Detect which cell encompasses the target text, then output its [x, y] center coordinate. 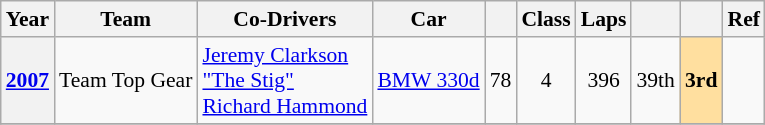
396 [604, 80]
Team [126, 19]
39th [656, 80]
Car [428, 19]
3rd [702, 80]
Ref [743, 19]
Year [28, 19]
Class [546, 19]
Team Top Gear [126, 80]
Co-Drivers [284, 19]
Laps [604, 19]
BMW 330d [428, 80]
78 [501, 80]
2007 [28, 80]
Jeremy Clarkson "The Stig" Richard Hammond [284, 80]
4 [546, 80]
